Identify which cell holds the provided text, then report its [x, y] central coordinate. 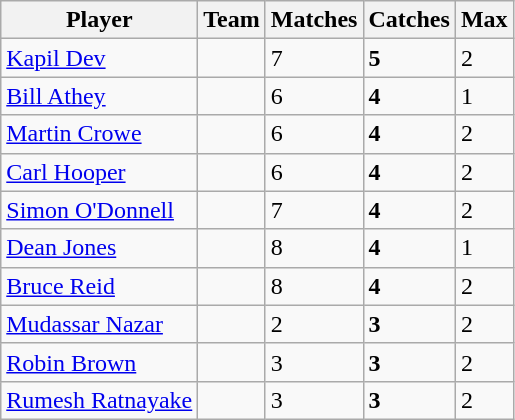
Kapil Dev [100, 58]
Mudassar Nazar [100, 324]
Catches [409, 20]
Carl Hooper [100, 172]
Simon O'Donnell [100, 210]
Player [100, 20]
5 [409, 58]
Bruce Reid [100, 286]
Robin Brown [100, 362]
Dean Jones [100, 248]
Martin Crowe [100, 134]
Bill Athey [100, 96]
Rumesh Ratnayake [100, 400]
Matches [314, 20]
Max [484, 20]
Team [232, 20]
